Determine the [X, Y] coordinate at the center of the cell enclosing the given text.  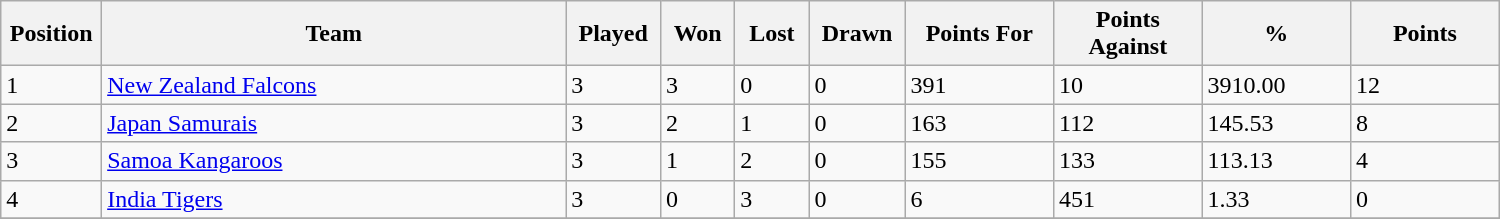
Won [698, 34]
1.33 [1276, 199]
145.53 [1276, 123]
Japan Samurais [334, 123]
Position [52, 34]
Points For [979, 34]
155 [979, 161]
133 [1128, 161]
10 [1128, 85]
Lost [772, 34]
163 [979, 123]
Samoa Kangaroos [334, 161]
Played [614, 34]
Points Against [1128, 34]
391 [979, 85]
Points [1426, 34]
451 [1128, 199]
% [1276, 34]
Drawn [857, 34]
6 [979, 199]
12 [1426, 85]
Team [334, 34]
8 [1426, 123]
New Zealand Falcons [334, 85]
113.13 [1276, 161]
India Tigers [334, 199]
112 [1128, 123]
3910.00 [1276, 85]
